Return the (x, y) coordinate for the center point of the cell that contains the specified text.  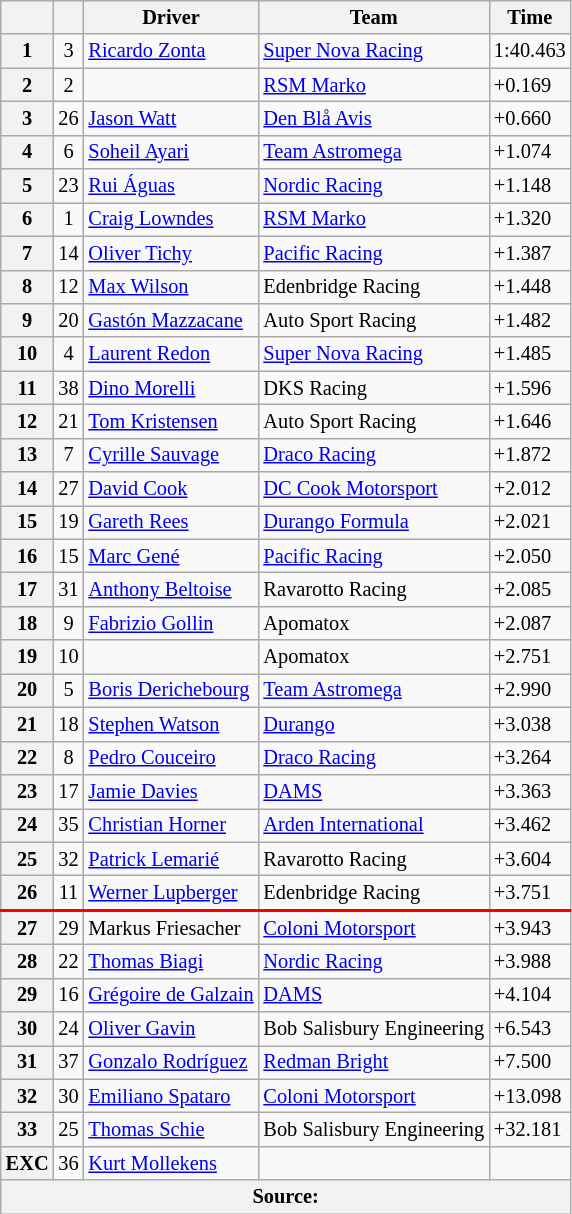
+3.462 (530, 825)
+32.181 (530, 1129)
+1.482 (530, 320)
35 (68, 825)
Gastón Mazzacane (172, 320)
Christian Horner (172, 825)
Kurt Mollekens (172, 1163)
+1.148 (530, 186)
+4.104 (530, 995)
13 (28, 455)
Markus Friesacher (172, 927)
Thomas Biagi (172, 961)
Emiliano Spataro (172, 1096)
+1.074 (530, 152)
Laurent Redon (172, 354)
+1.872 (530, 455)
+3.988 (530, 961)
+2.050 (530, 556)
Max Wilson (172, 287)
1:40.463 (530, 51)
David Cook (172, 489)
+7.500 (530, 1062)
Jamie Davies (172, 791)
Grégoire de Galzain (172, 995)
33 (28, 1129)
+2.751 (530, 657)
Patrick Lemarié (172, 859)
Redman Bright (374, 1062)
+1.448 (530, 287)
Arden International (374, 825)
Jason Watt (172, 118)
Marc Gené (172, 556)
+2.012 (530, 489)
Craig Lowndes (172, 219)
Pedro Couceiro (172, 758)
Stephen Watson (172, 724)
+2.990 (530, 690)
38 (68, 388)
+3.604 (530, 859)
Driver (172, 17)
+1.387 (530, 253)
Boris Derichebourg (172, 690)
28 (28, 961)
+2.085 (530, 589)
+6.543 (530, 1029)
Anthony Beltoise (172, 589)
+1.485 (530, 354)
+1.596 (530, 388)
Gonzalo Rodríguez (172, 1062)
Team (374, 17)
DKS Racing (374, 388)
+3.363 (530, 791)
Gareth Rees (172, 522)
Cyrille Sauvage (172, 455)
Durango Formula (374, 522)
+3.943 (530, 927)
Source: (286, 1197)
Thomas Schie (172, 1129)
+2.087 (530, 623)
+1.320 (530, 219)
Den Blå Avis (374, 118)
Werner Lupberger (172, 892)
+0.169 (530, 85)
Tom Kristensen (172, 421)
+3.264 (530, 758)
Ricardo Zonta (172, 51)
Oliver Tichy (172, 253)
36 (68, 1163)
+3.751 (530, 892)
+2.021 (530, 522)
+0.660 (530, 118)
Time (530, 17)
Dino Morelli (172, 388)
DC Cook Motorsport (374, 489)
Durango (374, 724)
37 (68, 1062)
Soheil Ayari (172, 152)
+1.646 (530, 421)
Rui Águas (172, 186)
Oliver Gavin (172, 1029)
+13.098 (530, 1096)
EXC (28, 1163)
+3.038 (530, 724)
Fabrizio Gollin (172, 623)
